Find where the given text appears and provide that cell's center as [x, y] coordinate. 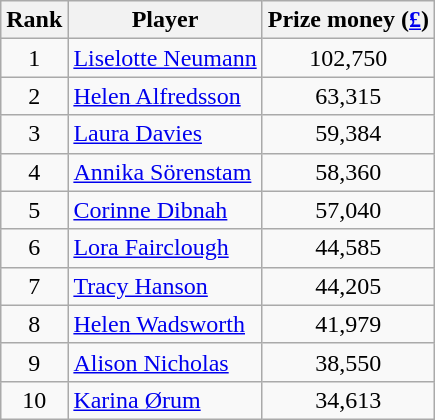
Player [165, 20]
Annika Sörenstam [165, 172]
38,550 [348, 362]
Rank [34, 20]
9 [34, 362]
102,750 [348, 58]
2 [34, 96]
Prize money (£) [348, 20]
44,585 [348, 248]
Karina Ørum [165, 400]
3 [34, 134]
44,205 [348, 286]
58,360 [348, 172]
Corinne Dibnah [165, 210]
Laura Davies [165, 134]
5 [34, 210]
Liselotte Neumann [165, 58]
59,384 [348, 134]
Alison Nicholas [165, 362]
34,613 [348, 400]
6 [34, 248]
Tracy Hanson [165, 286]
Helen Wadsworth [165, 324]
Lora Fairclough [165, 248]
63,315 [348, 96]
8 [34, 324]
41,979 [348, 324]
1 [34, 58]
Helen Alfredsson [165, 96]
7 [34, 286]
10 [34, 400]
57,040 [348, 210]
4 [34, 172]
